Detect which cell encompasses the target text, then output its (X, Y) center coordinate. 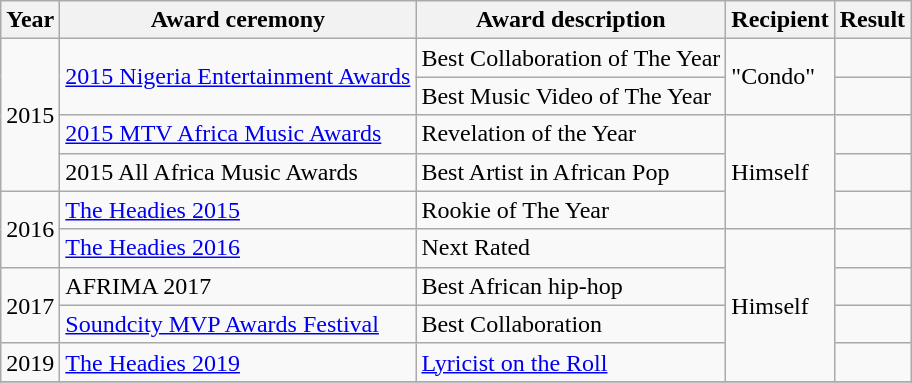
2015 MTV Africa Music Awards (238, 134)
Revelation of the Year (571, 134)
The Headies 2015 (238, 210)
Award ceremony (238, 20)
Best Artist in African Pop (571, 172)
Result (872, 20)
2016 (30, 229)
2015 All Africa Music Awards (238, 172)
Best Collaboration (571, 324)
The Headies 2016 (238, 248)
Best Music Video of The Year (571, 96)
The Headies 2019 (238, 362)
Soundcity MVP Awards Festival (238, 324)
2015 Nigeria Entertainment Awards (238, 77)
2019 (30, 362)
Lyricist on the Roll (571, 362)
2015 (30, 115)
Recipient (780, 20)
Year (30, 20)
Award description (571, 20)
Next Rated (571, 248)
Best African hip-hop (571, 286)
Rookie of The Year (571, 210)
Best Collaboration of The Year (571, 58)
AFRIMA 2017 (238, 286)
"Condo" (780, 77)
2017 (30, 305)
